Capture the cell that displays the provided text and extract its [X, Y] central coordinate. 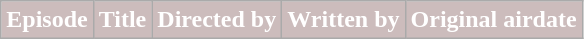
Directed by [217, 20]
Title [122, 20]
Written by [344, 20]
Episode [47, 20]
Original airdate [494, 20]
